Return [x, y] of the center of cell containing provided text 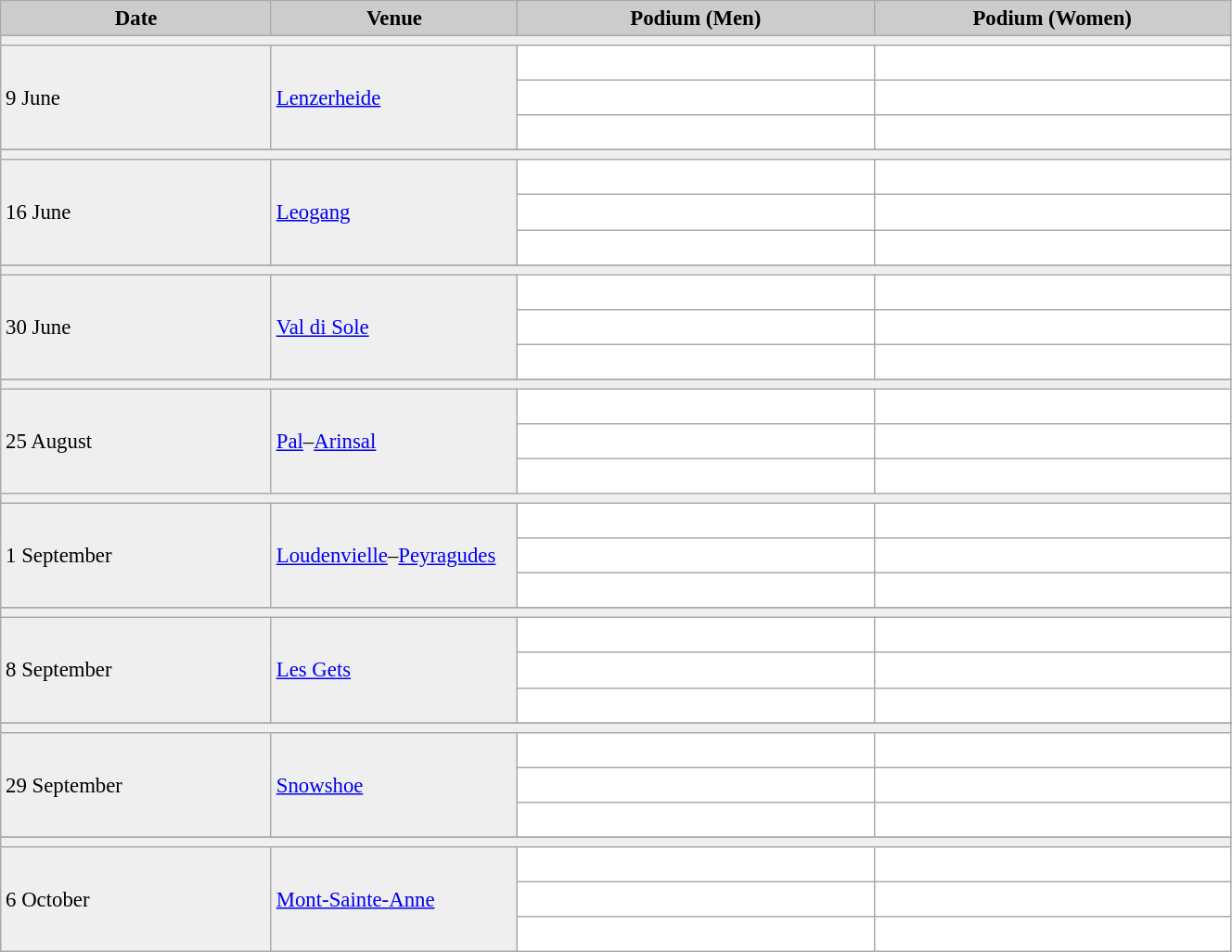
Venue [393, 19]
29 September [136, 785]
Date [136, 19]
Mont-Sainte-Anne [393, 900]
Pal–Arinsal [393, 442]
Podium (Men) [696, 19]
1 September [136, 557]
9 June [136, 98]
Leogang [393, 212]
Loudenvielle–Peyragudes [393, 557]
Snowshoe [393, 785]
30 June [136, 327]
Lenzerheide [393, 98]
16 June [136, 212]
Les Gets [393, 670]
Val di Sole [393, 327]
Podium (Women) [1052, 19]
6 October [136, 900]
25 August [136, 442]
8 September [136, 670]
